Determine the (x, y) coordinate at the center of the cell enclosing the given text.  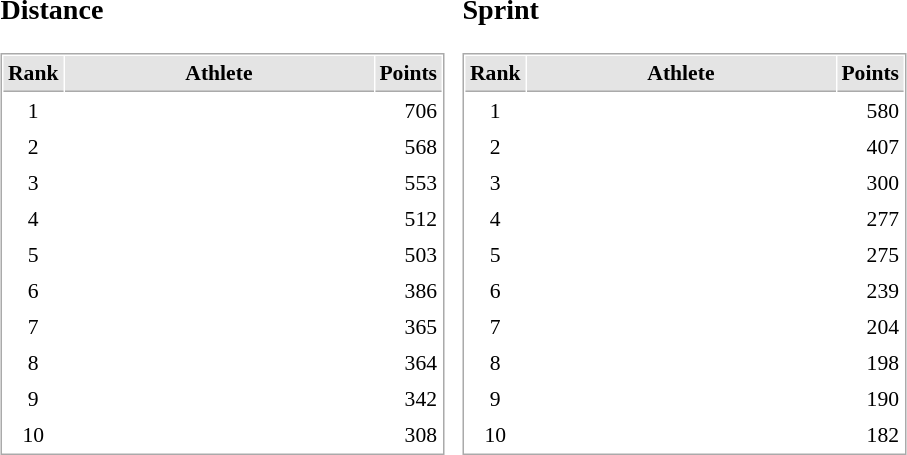
512 (408, 219)
198 (870, 363)
300 (870, 183)
364 (408, 363)
239 (870, 291)
386 (408, 291)
182 (870, 435)
277 (870, 219)
204 (870, 327)
190 (870, 399)
580 (870, 111)
275 (870, 255)
308 (408, 435)
568 (408, 147)
342 (408, 399)
503 (408, 255)
365 (408, 327)
407 (870, 147)
706 (408, 111)
553 (408, 183)
